Determine the [X, Y] coordinate at the center of the cell enclosing the given text.  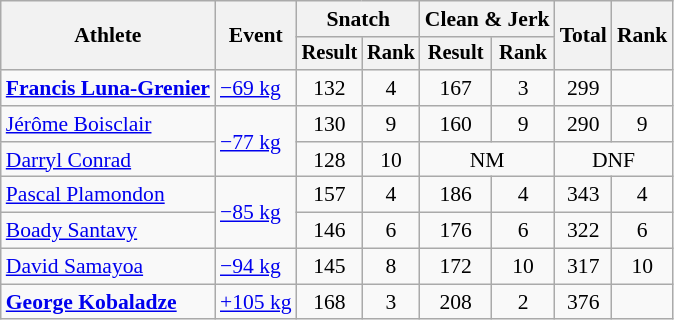
George Kobaladze [108, 302]
−94 kg [256, 267]
132 [330, 88]
Boady Santavy [108, 231]
208 [456, 302]
146 [330, 231]
NM [488, 160]
186 [456, 195]
2 [524, 302]
130 [330, 124]
128 [330, 160]
376 [584, 302]
−77 kg [256, 142]
Pascal Plamondon [108, 195]
−85 kg [256, 212]
Total [584, 36]
Clean & Jerk [488, 19]
Darryl Conrad [108, 160]
Event [256, 36]
322 [584, 231]
+105 kg [256, 302]
176 [456, 231]
157 [330, 195]
−69 kg [256, 88]
David Samayoa [108, 267]
168 [330, 302]
145 [330, 267]
160 [456, 124]
317 [584, 267]
8 [391, 267]
299 [584, 88]
Francis Luna-Grenier [108, 88]
290 [584, 124]
DNF [614, 160]
343 [584, 195]
172 [456, 267]
167 [456, 88]
Snatch [358, 19]
Athlete [108, 36]
Jérôme Boisclair [108, 124]
